Search for the cell housing the specified text and yield its (X, Y) center coordinate. 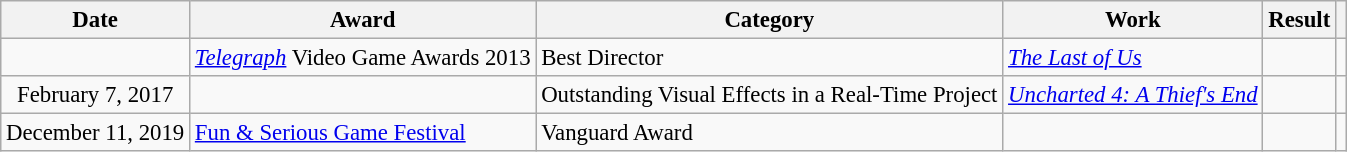
February 7, 2017 (96, 95)
Work (1133, 20)
Category (770, 20)
Date (96, 20)
Uncharted 4: A Thief's End (1133, 95)
Telegraph Video Game Awards 2013 (363, 58)
Fun & Serious Game Festival (363, 133)
Award (363, 20)
Best Director (770, 58)
Result (1300, 20)
The Last of Us (1133, 58)
Outstanding Visual Effects in a Real-Time Project (770, 95)
December 11, 2019 (96, 133)
Vanguard Award (770, 133)
